Return (X, Y) of the center of cell containing provided text 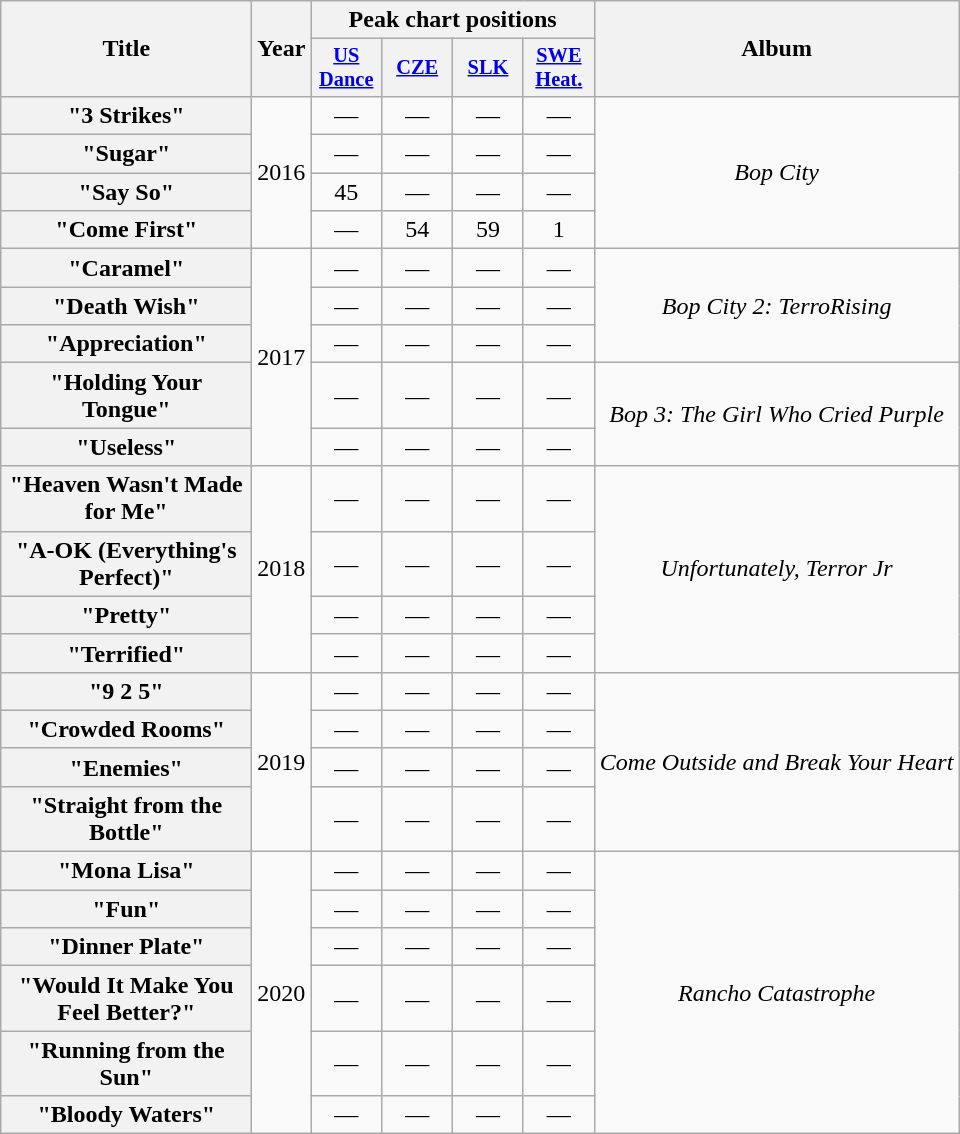
"Heaven Wasn't Made for Me" (126, 498)
"Caramel" (126, 268)
CZE (418, 68)
Bop City (776, 172)
Peak chart positions (452, 20)
Album (776, 49)
"A-OK (Everything's Perfect)" (126, 564)
"9 2 5" (126, 691)
"Come First" (126, 230)
Unfortunately, Terror Jr (776, 569)
"Appreciation" (126, 344)
2016 (282, 172)
"Crowded Rooms" (126, 729)
59 (488, 230)
"Holding Your Tongue" (126, 396)
USDance (346, 68)
Bop 3: The Girl Who Cried Purple (776, 414)
"Enemies" (126, 767)
"Running from the Sun" (126, 1064)
"Death Wish" (126, 306)
"Useless" (126, 447)
SWEHeat. (558, 68)
Year (282, 49)
"Straight from the Bottle" (126, 818)
"Mona Lisa" (126, 871)
Come Outside and Break Your Heart (776, 762)
"Terrified" (126, 653)
1 (558, 230)
Bop City 2: TerroRising (776, 306)
Rancho Catastrophe (776, 993)
2020 (282, 993)
"3 Strikes" (126, 115)
"Say So" (126, 192)
45 (346, 192)
"Fun" (126, 909)
"Dinner Plate" (126, 947)
"Would It Make You Feel Better?" (126, 998)
"Sugar" (126, 154)
2018 (282, 569)
"Bloody Waters" (126, 1115)
SLK (488, 68)
54 (418, 230)
Title (126, 49)
2019 (282, 762)
2017 (282, 358)
"Pretty" (126, 615)
